Locate the cell with the specified text and output its [x, y] center coordinate. 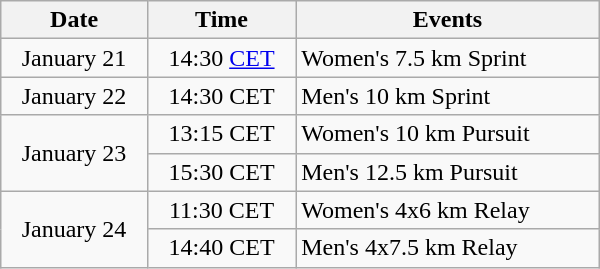
Women's 10 km Pursuit [448, 134]
13:15 CET [221, 134]
Date [74, 20]
January 21 [74, 58]
Events [448, 20]
Men's 12.5 km Pursuit [448, 172]
14:40 CET [221, 248]
Women's 4x6 km Relay [448, 210]
Time [221, 20]
15:30 CET [221, 172]
January 24 [74, 229]
11:30 CET [221, 210]
Men's 4x7.5 km Relay [448, 248]
January 23 [74, 153]
Men's 10 km Sprint [448, 96]
January 22 [74, 96]
Women's 7.5 km Sprint [448, 58]
